Scan for the cell matching the given text and deliver its [x, y] coordinate at center. 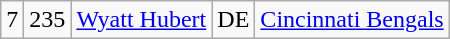
235 [48, 20]
Cincinnati Bengals [352, 20]
7 [12, 20]
DE [234, 20]
Wyatt Hubert [142, 20]
